Search for the cell housing the specified text and yield its (X, Y) center coordinate. 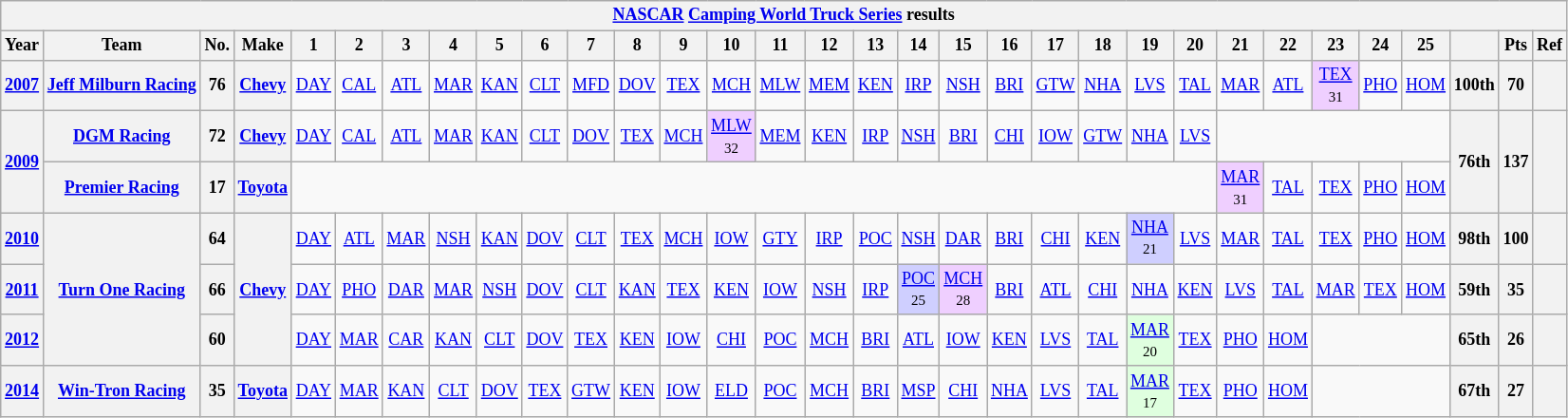
2010 (23, 238)
MCH28 (963, 290)
23 (1335, 46)
Pts (1516, 46)
Team (121, 46)
DGM Racing (121, 137)
11 (780, 46)
100th (1474, 85)
25 (1426, 46)
Win-Tron Racing (121, 391)
2012 (23, 340)
3 (406, 46)
64 (216, 238)
NASCAR Camping World Truck Series results (784, 15)
2 (359, 46)
Ref (1550, 46)
21 (1241, 46)
5 (499, 46)
MFD (591, 85)
20 (1195, 46)
15 (963, 46)
MLW32 (731, 137)
27 (1516, 391)
GTY (780, 238)
MSP (919, 391)
CAR (406, 340)
Make (262, 46)
10 (731, 46)
66 (216, 290)
100 (1516, 238)
24 (1380, 46)
2014 (23, 391)
2011 (23, 290)
No. (216, 46)
6 (545, 46)
7 (591, 46)
76th (1474, 161)
14 (919, 46)
4 (454, 46)
NHA21 (1150, 238)
MLW (780, 85)
26 (1516, 340)
137 (1516, 161)
70 (1516, 85)
12 (830, 46)
13 (875, 46)
ELD (731, 391)
Jeff Milburn Racing (121, 85)
1 (313, 46)
72 (216, 137)
2007 (23, 85)
POC25 (919, 290)
8 (637, 46)
TEX31 (1335, 85)
65th (1474, 340)
Year (23, 46)
22 (1289, 46)
2009 (23, 161)
MAR17 (1150, 391)
18 (1103, 46)
Turn One Racing (121, 289)
19 (1150, 46)
9 (683, 46)
67th (1474, 391)
98th (1474, 238)
MAR20 (1150, 340)
59th (1474, 290)
Premier Racing (121, 187)
60 (216, 340)
16 (1010, 46)
MAR31 (1241, 187)
76 (216, 85)
